Capture the cell that displays the provided text and extract its (x, y) central coordinate. 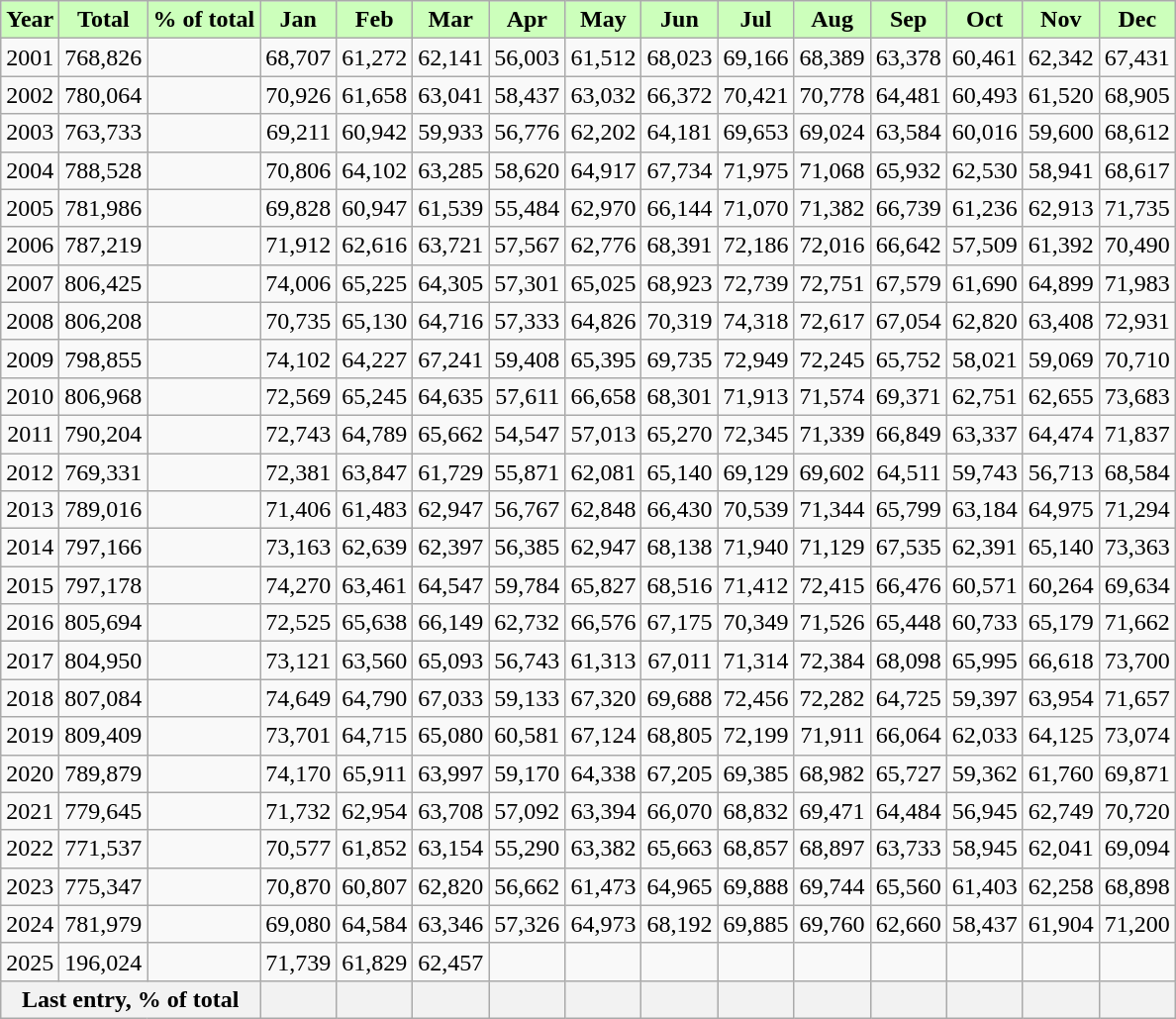
196,024 (103, 962)
67,734 (679, 170)
73,363 (1136, 548)
2019 (30, 736)
73,683 (1136, 396)
62,391 (984, 548)
71,739 (299, 962)
Total (103, 20)
64,917 (604, 170)
64,899 (1061, 283)
69,828 (299, 208)
73,074 (1136, 736)
69,688 (679, 698)
71,068 (832, 170)
Jan (299, 20)
65,727 (909, 773)
70,870 (299, 886)
789,016 (103, 510)
70,421 (756, 95)
62,033 (984, 736)
64,484 (909, 811)
68,612 (1136, 133)
63,382 (604, 849)
71,382 (832, 208)
56,662 (527, 886)
65,025 (604, 283)
62,776 (604, 246)
59,784 (527, 585)
63,032 (604, 95)
65,093 (451, 661)
69,166 (756, 57)
65,130 (374, 321)
68,982 (832, 773)
70,577 (299, 849)
69,888 (756, 886)
60,733 (984, 623)
66,372 (679, 95)
71,657 (1136, 698)
66,849 (909, 434)
64,474 (1061, 434)
63,721 (451, 246)
74,006 (299, 283)
59,362 (984, 773)
63,461 (374, 585)
798,855 (103, 358)
2003 (30, 133)
69,371 (909, 396)
73,121 (299, 661)
69,094 (1136, 849)
65,560 (909, 886)
62,732 (527, 623)
61,520 (1061, 95)
63,041 (451, 95)
63,408 (1061, 321)
63,184 (984, 510)
807,084 (103, 698)
70,720 (1136, 811)
64,584 (374, 924)
56,767 (527, 510)
65,932 (909, 170)
74,649 (299, 698)
59,408 (527, 358)
58,941 (1061, 170)
68,805 (679, 736)
55,290 (527, 849)
68,584 (1136, 472)
2012 (30, 472)
72,949 (756, 358)
71,344 (832, 510)
70,490 (1136, 246)
64,789 (374, 434)
57,333 (527, 321)
66,070 (679, 811)
72,931 (1136, 321)
763,733 (103, 133)
58,620 (527, 170)
63,154 (451, 849)
65,662 (451, 434)
62,202 (604, 133)
62,397 (451, 548)
56,743 (527, 661)
68,023 (679, 57)
65,799 (909, 510)
66,149 (451, 623)
58,021 (984, 358)
71,526 (832, 623)
71,339 (832, 434)
67,431 (1136, 57)
71,294 (1136, 510)
65,911 (374, 773)
72,381 (299, 472)
62,848 (604, 510)
67,124 (604, 736)
63,337 (984, 434)
66,658 (604, 396)
71,070 (756, 208)
70,319 (679, 321)
61,392 (1061, 246)
70,539 (756, 510)
55,871 (527, 472)
64,975 (1061, 510)
60,264 (1061, 585)
69,080 (299, 924)
2004 (30, 170)
67,241 (451, 358)
72,617 (832, 321)
54,547 (527, 434)
72,525 (299, 623)
64,716 (451, 321)
2002 (30, 95)
64,715 (374, 736)
64,635 (451, 396)
74,270 (299, 585)
65,080 (451, 736)
2024 (30, 924)
72,456 (756, 698)
62,342 (1061, 57)
66,430 (679, 510)
64,511 (909, 472)
805,694 (103, 623)
69,735 (679, 358)
62,970 (604, 208)
61,658 (374, 95)
2015 (30, 585)
62,141 (451, 57)
63,733 (909, 849)
72,384 (832, 661)
69,602 (832, 472)
66,476 (909, 585)
775,347 (103, 886)
57,611 (527, 396)
71,735 (1136, 208)
70,806 (299, 170)
2017 (30, 661)
63,997 (451, 773)
62,660 (909, 924)
57,301 (527, 283)
64,973 (604, 924)
771,537 (103, 849)
806,208 (103, 321)
61,729 (451, 472)
63,847 (374, 472)
2022 (30, 849)
61,539 (451, 208)
61,760 (1061, 773)
59,933 (451, 133)
2014 (30, 548)
69,744 (832, 886)
Apr (527, 20)
59,069 (1061, 358)
2016 (30, 623)
Feb (374, 20)
779,645 (103, 811)
57,326 (527, 924)
69,024 (832, 133)
781,979 (103, 924)
2007 (30, 283)
62,041 (1061, 849)
2009 (30, 358)
73,700 (1136, 661)
66,739 (909, 208)
67,205 (679, 773)
65,752 (909, 358)
64,181 (679, 133)
69,871 (1136, 773)
68,391 (679, 246)
Mar (451, 20)
61,473 (604, 886)
71,314 (756, 661)
62,258 (1061, 886)
67,033 (451, 698)
64,965 (679, 886)
61,690 (984, 283)
70,735 (299, 321)
68,905 (1136, 95)
62,655 (1061, 396)
790,204 (103, 434)
56,945 (984, 811)
61,483 (374, 510)
64,547 (451, 585)
67,320 (604, 698)
57,567 (527, 246)
70,926 (299, 95)
68,516 (679, 585)
63,560 (374, 661)
68,923 (679, 283)
806,968 (103, 396)
61,512 (604, 57)
% of total (204, 20)
56,003 (527, 57)
2018 (30, 698)
68,301 (679, 396)
62,913 (1061, 208)
63,584 (909, 133)
64,826 (604, 321)
63,394 (604, 811)
806,425 (103, 283)
63,378 (909, 57)
65,179 (1061, 623)
65,995 (984, 661)
72,751 (832, 283)
62,954 (374, 811)
64,227 (374, 358)
66,576 (604, 623)
69,385 (756, 773)
61,904 (1061, 924)
71,200 (1136, 924)
May (604, 20)
2023 (30, 886)
60,947 (374, 208)
64,102 (374, 170)
71,129 (832, 548)
61,403 (984, 886)
59,743 (984, 472)
66,618 (1061, 661)
781,986 (103, 208)
74,102 (299, 358)
Year (30, 20)
2006 (30, 246)
71,913 (756, 396)
66,144 (679, 208)
65,827 (604, 585)
62,081 (604, 472)
72,282 (832, 698)
64,790 (374, 698)
Jul (756, 20)
66,064 (909, 736)
62,639 (374, 548)
Last entry, % of total (131, 999)
69,885 (756, 924)
63,708 (451, 811)
71,911 (832, 736)
69,129 (756, 472)
68,389 (832, 57)
2021 (30, 811)
71,837 (1136, 434)
57,013 (604, 434)
Sep (909, 20)
57,092 (527, 811)
65,663 (679, 849)
68,857 (756, 849)
66,642 (909, 246)
787,219 (103, 246)
67,054 (909, 321)
70,778 (832, 95)
68,898 (1136, 886)
68,617 (1136, 170)
59,133 (527, 698)
72,569 (299, 396)
65,245 (374, 396)
64,305 (451, 283)
804,950 (103, 661)
57,509 (984, 246)
60,571 (984, 585)
60,581 (527, 736)
69,211 (299, 133)
67,579 (909, 283)
2008 (30, 321)
68,138 (679, 548)
Dec (1136, 20)
70,710 (1136, 358)
2013 (30, 510)
56,776 (527, 133)
2025 (30, 962)
769,331 (103, 472)
64,725 (909, 698)
71,975 (756, 170)
60,807 (374, 886)
809,409 (103, 736)
63,954 (1061, 698)
58,945 (984, 849)
69,653 (756, 133)
Aug (832, 20)
65,448 (909, 623)
55,484 (527, 208)
71,940 (756, 548)
797,178 (103, 585)
65,270 (679, 434)
59,397 (984, 698)
62,457 (451, 962)
60,942 (374, 133)
68,707 (299, 57)
68,098 (909, 661)
788,528 (103, 170)
61,313 (604, 661)
60,493 (984, 95)
60,016 (984, 133)
2011 (30, 434)
74,318 (756, 321)
69,471 (832, 811)
63,285 (451, 170)
59,600 (1061, 133)
72,199 (756, 736)
62,749 (1061, 811)
63,346 (451, 924)
74,170 (299, 773)
65,225 (374, 283)
71,732 (299, 811)
60,461 (984, 57)
61,829 (374, 962)
Nov (1061, 20)
56,713 (1061, 472)
62,751 (984, 396)
73,163 (299, 548)
59,170 (527, 773)
Oct (984, 20)
73,701 (299, 736)
70,349 (756, 623)
768,826 (103, 57)
71,662 (1136, 623)
68,832 (756, 811)
2020 (30, 773)
72,345 (756, 434)
72,016 (832, 246)
72,739 (756, 283)
67,535 (909, 548)
64,481 (909, 95)
2005 (30, 208)
68,897 (832, 849)
789,879 (103, 773)
71,983 (1136, 283)
69,760 (832, 924)
61,272 (374, 57)
2010 (30, 396)
71,912 (299, 246)
71,406 (299, 510)
2001 (30, 57)
72,186 (756, 246)
61,236 (984, 208)
67,011 (679, 661)
69,634 (1136, 585)
71,412 (756, 585)
61,852 (374, 849)
797,166 (103, 548)
72,245 (832, 358)
56,385 (527, 548)
65,638 (374, 623)
64,338 (604, 773)
Jun (679, 20)
68,192 (679, 924)
72,743 (299, 434)
67,175 (679, 623)
71,574 (832, 396)
65,395 (604, 358)
72,415 (832, 585)
62,530 (984, 170)
780,064 (103, 95)
64,125 (1061, 736)
62,616 (374, 246)
